Return the [x, y] coordinate for the center point of the cell that contains the specified text.  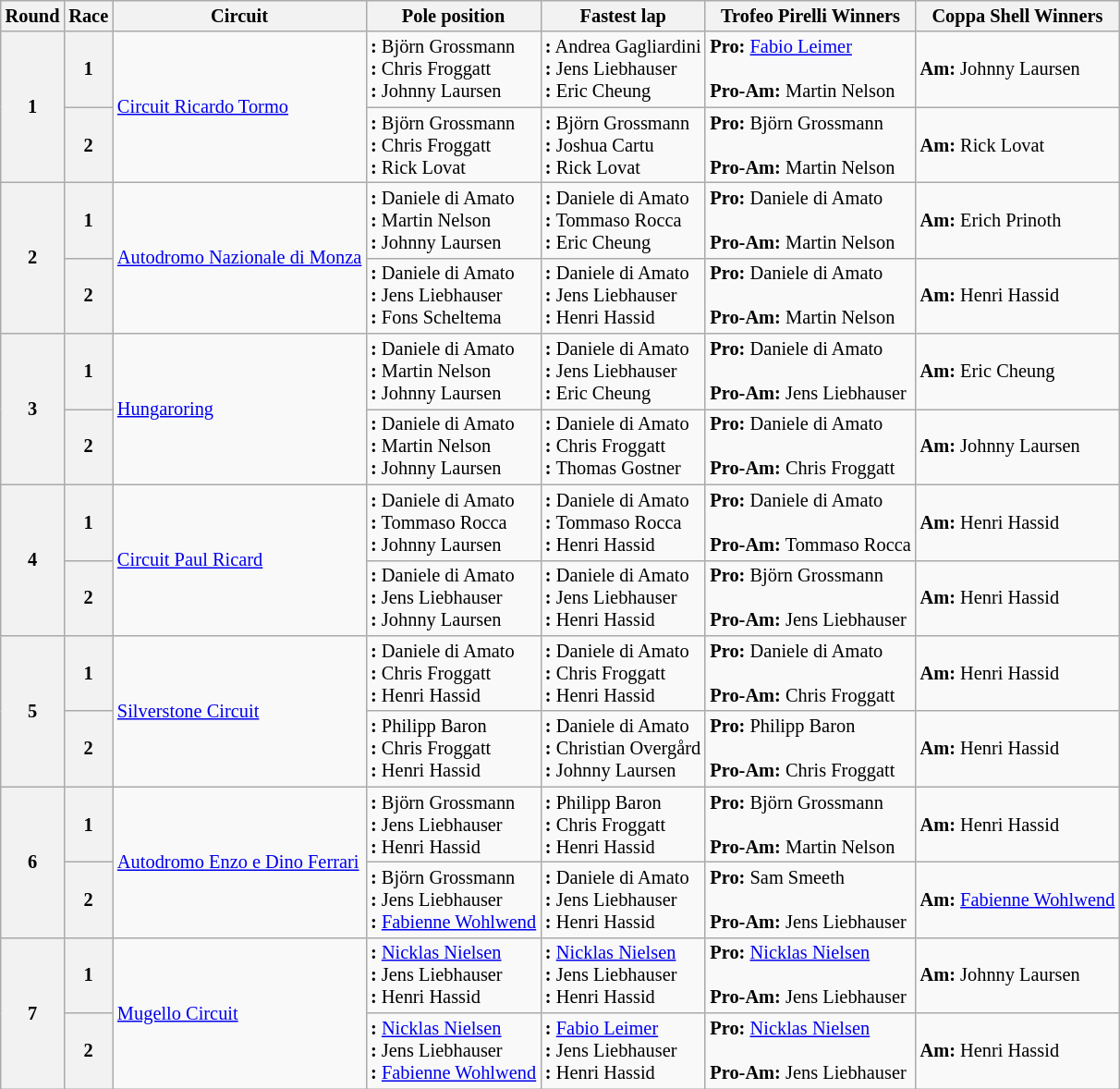
Pro: Daniele di AmatoPro-Am: Jens Liebhauser [810, 372]
Race [89, 16]
: Daniele di Amato: Tommaso Rocca: Eric Cheung [623, 220]
: Björn Grossmann: Chris Froggatt: Rick Lovat [453, 145]
: Daniele di Amato: Jens Liebhauser: Fons Scheltema [453, 296]
: Andrea Gagliardini: Jens Liebhauser: Eric Cheung [623, 69]
3 [33, 409]
6 [33, 862]
Pro: Daniele di AmatoPro-Am: Tommaso Rocca [810, 522]
Trofeo Pirelli Winners [810, 16]
7 [33, 1013]
Mugello Circuit [239, 1013]
: Daniele di Amato: Tommaso Rocca: Johnny Laursen [453, 522]
Pro: Philipp BaronPro-Am: Chris Froggatt [810, 749]
Circuit [239, 16]
Pole position [453, 16]
Round [33, 16]
: Daniele di Amato: Jens Liebhauser: Eric Cheung [623, 372]
: Daniele di Amato: Christian Overgård: Johnny Laursen [623, 749]
: Björn Grossmann: Jens Liebhauser: Henri Hassid [453, 825]
Circuit Ricardo Tormo [239, 107]
Pro: Sam SmeethPro-Am: Jens Liebhauser [810, 899]
Am: Erich Prinoth [1018, 220]
: Björn Grossmann: Jens Liebhauser: Fabienne Wohlwend [453, 899]
Hungaroring [239, 409]
Am: Eric Cheung [1018, 372]
: Daniele di Amato: Tommaso Rocca: Henri Hassid [623, 522]
4 [33, 560]
5 [33, 710]
Autodromo Enzo e Dino Ferrari [239, 862]
: Björn Grossmann: Chris Froggatt: Johnny Laursen [453, 69]
: Fabio Leimer: Jens Liebhauser: Henri Hassid [623, 1051]
Autodromo Nazionale di Monza [239, 257]
: Daniele di Amato: Chris Froggatt: Thomas Gostner [623, 447]
Coppa Shell Winners [1018, 16]
Silverstone Circuit [239, 710]
Circuit Paul Ricard [239, 560]
Fastest lap [623, 16]
Am: Rick Lovat [1018, 145]
: Nicklas Nielsen: Jens Liebhauser: Fabienne Wohlwend [453, 1051]
Am: Fabienne Wohlwend [1018, 899]
: Daniele di Amato: Jens Liebhauser: Johnny Laursen [453, 598]
Pro: Björn GrossmannPro-Am: Jens Liebhauser [810, 598]
Pro: Fabio LeimerPro-Am: Martin Nelson [810, 69]
: Björn Grossmann: Joshua Cartu: Rick Lovat [623, 145]
